Determine the [x, y] coordinate at the center of the cell enclosing the given text.  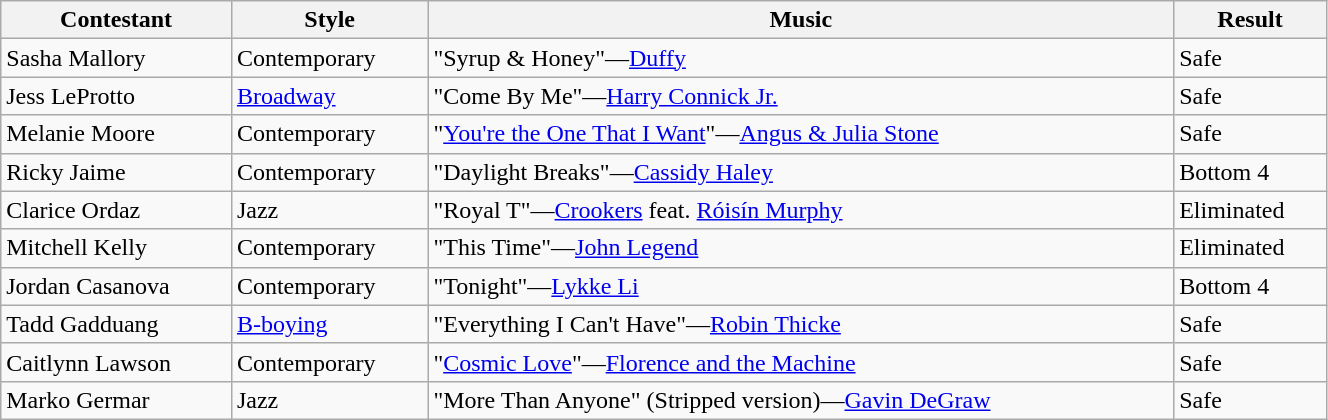
Ricky Jaime [116, 172]
Marko Germar [116, 400]
Contestant [116, 20]
"Everything I Can't Have"—Robin Thicke [801, 324]
"More Than Anyone" (Stripped version)—Gavin DeGraw [801, 400]
"Royal T"—Crookers feat. Róisín Murphy [801, 210]
Caitlynn Lawson [116, 362]
Mitchell Kelly [116, 248]
"Syrup & Honey"—Duffy [801, 58]
Jordan Casanova [116, 286]
"You're the One That I Want"—Angus & Julia Stone [801, 134]
"Tonight"—Lykke Li [801, 286]
B-boying [329, 324]
Sasha Mallory [116, 58]
Style [329, 20]
Music [801, 20]
Jess LeProtto [116, 96]
Result [1250, 20]
Melanie Moore [116, 134]
Clarice Ordaz [116, 210]
"This Time"—John Legend [801, 248]
"Come By Me"—Harry Connick Jr. [801, 96]
"Cosmic Love"—Florence and the Machine [801, 362]
Broadway [329, 96]
Tadd Gadduang [116, 324]
"Daylight Breaks"—Cassidy Haley [801, 172]
